Determine the [X, Y] coordinate at the center of the cell enclosing the given text.  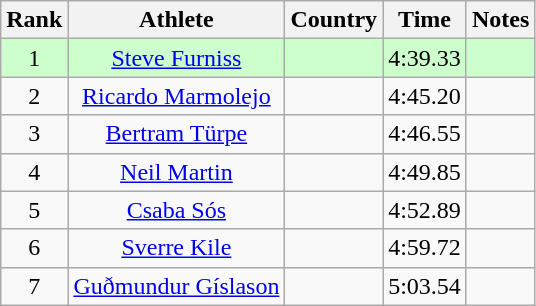
Steve Furniss [176, 58]
Csaba Sós [176, 210]
7 [34, 286]
Country [334, 20]
Athlete [176, 20]
Notes [500, 20]
3 [34, 134]
Time [425, 20]
4 [34, 172]
4:45.20 [425, 96]
Ricardo Marmolejo [176, 96]
5:03.54 [425, 286]
Guðmundur Gíslason [176, 286]
4:46.55 [425, 134]
2 [34, 96]
4:39.33 [425, 58]
Bertram Türpe [176, 134]
Rank [34, 20]
Sverre Kile [176, 248]
1 [34, 58]
6 [34, 248]
5 [34, 210]
Neil Martin [176, 172]
4:52.89 [425, 210]
4:59.72 [425, 248]
4:49.85 [425, 172]
